Detect which cell encompasses the target text, then output its (X, Y) center coordinate. 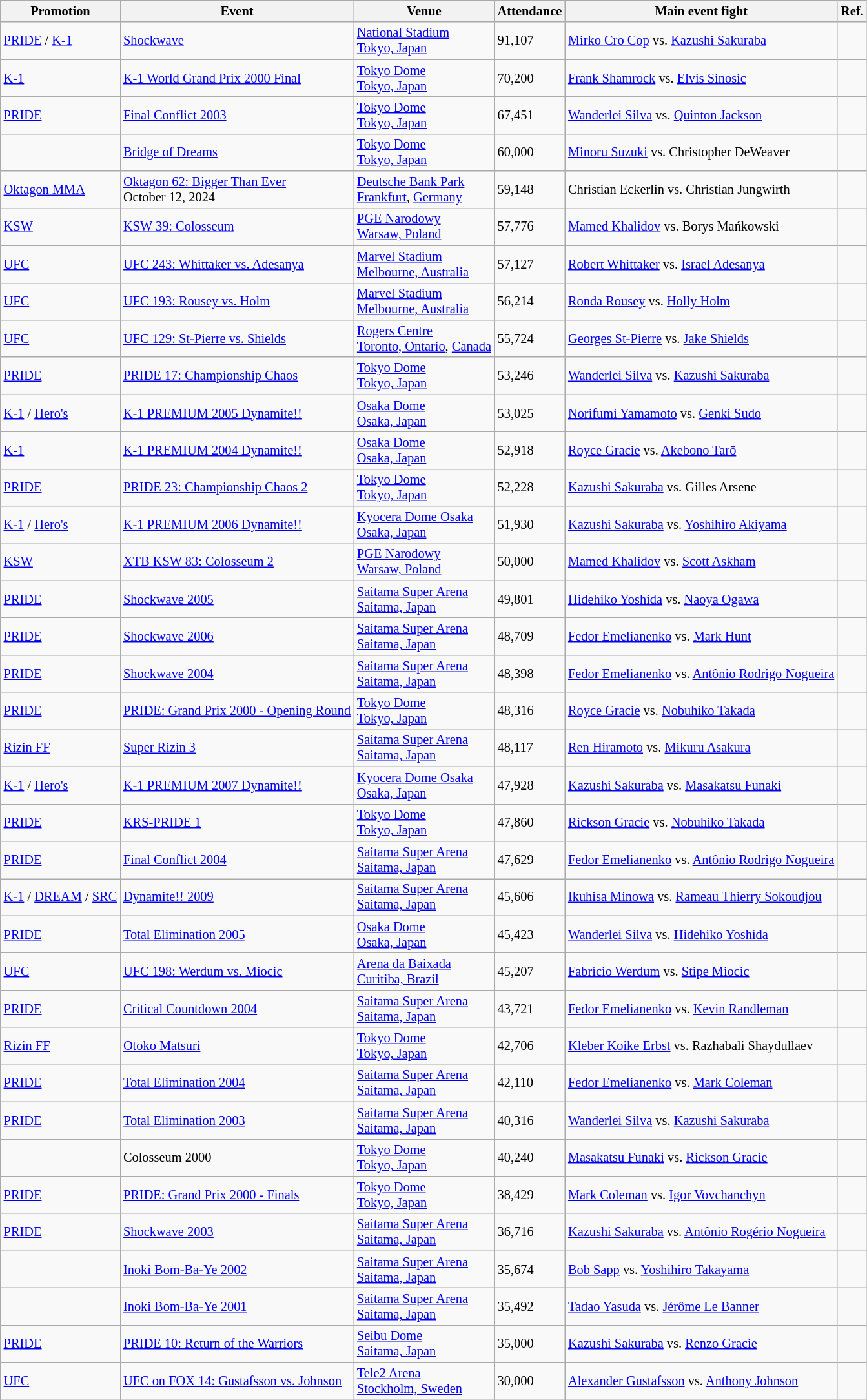
Critical Countdown 2004 (237, 1009)
30,000 (529, 1381)
Fedor Emelianenko vs. Mark Hunt (701, 636)
Ren Hiramoto vs. Mikuru Asakura (701, 748)
35,492 (529, 1306)
Kazushi Sakuraba vs. Yoshihiro Akiyama (701, 525)
Ikuhisa Minowa vs. Rameau Thierry Sokoudjou (701, 897)
50,000 (529, 562)
Minoru Suzuki vs. Christopher DeWeaver (701, 152)
52,918 (529, 450)
Rogers Centre Toronto, Ontario, Canada (424, 338)
40,240 (529, 1158)
Final Conflict 2004 (237, 860)
Ref. (852, 11)
48,398 (529, 674)
UFC on FOX 14: Gustafsson vs. Johnson (237, 1381)
57,776 (529, 227)
Royce Gracie vs. Nobuhiko Takada (701, 711)
PRIDE 10: Return of the Warriors (237, 1344)
Ronda Rousey vs. Holly Holm (701, 302)
49,801 (529, 599)
91,107 (529, 41)
45,606 (529, 897)
53,025 (529, 413)
Shockwave 2005 (237, 599)
Seibu Dome Saitama, Japan (424, 1344)
53,246 (529, 376)
Final Conflict 2003 (237, 115)
Bob Sapp vs. Yoshihiro Takayama (701, 1270)
Kazushi Sakuraba vs. Gilles Arsene (701, 488)
67,451 (529, 115)
K-1 PREMIUM 2007 Dynamite!! (237, 785)
K-1 PREMIUM 2005 Dynamite!! (237, 413)
42,706 (529, 1046)
Dynamite!! 2009 (237, 897)
48,709 (529, 636)
57,127 (529, 264)
UFC 129: St-Pierre vs. Shields (237, 338)
Oktagon 62: Bigger Than Ever October 12, 2024 (237, 190)
Kleber Koike Erbst vs. Razhabali Shaydullaev (701, 1046)
PRIDE: Grand Prix 2000 - Finals (237, 1195)
Super Rizin 3 (237, 748)
Oktagon MMA (61, 190)
Fedor Emelianenko vs. Kevin Randleman (701, 1009)
Inoki Bom-Ba-Ye 2001 (237, 1306)
Colosseum 2000 (237, 1158)
PRIDE: Grand Prix 2000 - Opening Round (237, 711)
35,674 (529, 1270)
36,716 (529, 1232)
38,429 (529, 1195)
Deutsche Bank Park Frankfurt, Germany (424, 190)
KRS-PRIDE 1 (237, 823)
K-1 PREMIUM 2006 Dynamite!! (237, 525)
48,316 (529, 711)
Shockwave 2003 (237, 1232)
Wanderlei Silva vs. Hidehiko Yoshida (701, 934)
Shockwave (237, 41)
56,214 (529, 302)
Fabrício Werdum vs. Stipe Miocic (701, 971)
43,721 (529, 1009)
Inoki Bom-Ba-Ye 2002 (237, 1270)
Event (237, 11)
K-1 PREMIUM 2004 Dynamite!! (237, 450)
PRIDE 23: Championship Chaos 2 (237, 488)
National Stadium Tokyo, Japan (424, 41)
Shockwave 2004 (237, 674)
Mirko Cro Cop vs. Kazushi Sakuraba (701, 41)
Arena da Baixada Curitiba, Brazil (424, 971)
Wanderlei Silva vs. Quinton Jackson (701, 115)
Mamed Khalidov vs. Scott Askham (701, 562)
47,860 (529, 823)
51,930 (529, 525)
55,724 (529, 338)
K-1 World Grand Prix 2000 Final (237, 78)
Total Elimination 2004 (237, 1083)
40,316 (529, 1120)
UFC 243: Whittaker vs. Adesanya (237, 264)
PRIDE / K-1 (61, 41)
52,228 (529, 488)
60,000 (529, 152)
Total Elimination 2005 (237, 934)
Kazushi Sakuraba vs. Antônio Rogério Nogueira (701, 1232)
Total Elimination 2003 (237, 1120)
Masakatsu Funaki vs. Rickson Gracie (701, 1158)
Royce Gracie vs. Akebono Tarō (701, 450)
45,207 (529, 971)
Rickson Gracie vs. Nobuhiko Takada (701, 823)
Hidehiko Yoshida vs. Naoya Ogawa (701, 599)
Kazushi Sakuraba vs. Masakatsu Funaki (701, 785)
Otoko Matsuri (237, 1046)
Mamed Khalidov vs. Borys Mańkowski (701, 227)
Tele2 Arena Stockholm, Sweden (424, 1381)
42,110 (529, 1083)
Tadao Yasuda vs. Jérôme Le Banner (701, 1306)
Alexander Gustafsson vs. Anthony Johnson (701, 1381)
35,000 (529, 1344)
Main event fight (701, 11)
Mark Coleman vs. Igor Vovchanchyn (701, 1195)
Georges St-Pierre vs. Jake Shields (701, 338)
UFC 193: Rousey vs. Holm (237, 302)
XTB KSW 83: Colosseum 2 (237, 562)
70,200 (529, 78)
45,423 (529, 934)
59,148 (529, 190)
Attendance (529, 11)
48,117 (529, 748)
KSW 39: Colosseum (237, 227)
Frank Shamrock vs. Elvis Sinosic (701, 78)
Venue (424, 11)
Kazushi Sakuraba vs. Renzo Gracie (701, 1344)
K-1 / DREAM / SRC (61, 897)
Fedor Emelianenko vs. Mark Coleman (701, 1083)
Shockwave 2006 (237, 636)
PRIDE 17: Championship Chaos (237, 376)
Robert Whittaker vs. Israel Adesanya (701, 264)
Bridge of Dreams (237, 152)
47,629 (529, 860)
47,928 (529, 785)
Promotion (61, 11)
UFC 198: Werdum vs. Miocic (237, 971)
Norifumi Yamamoto vs. Genki Sudo (701, 413)
Christian Eckerlin vs. Christian Jungwirth (701, 190)
